Scan for the cell matching the given text and deliver its (X, Y) coordinate at center. 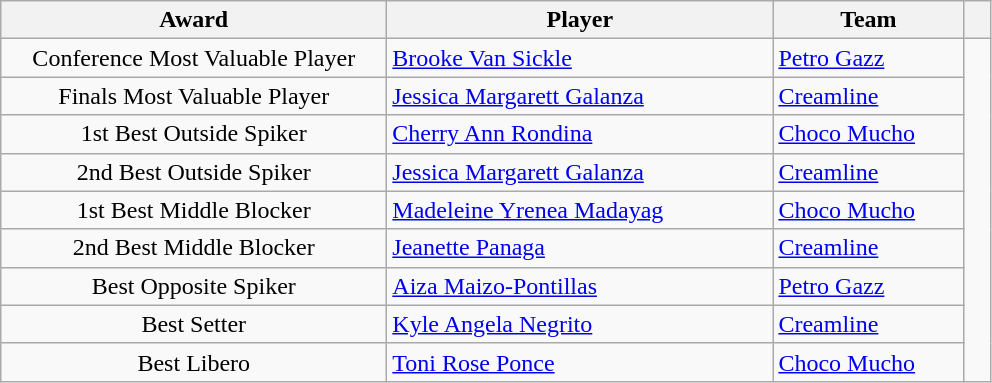
Jeanette Panaga (580, 248)
Player (580, 20)
1st Best Middle Blocker (194, 210)
Best Opposite Spiker (194, 286)
Toni Rose Ponce (580, 362)
Team (868, 20)
Award (194, 20)
Kyle Angela Negrito (580, 324)
1st Best Outside Spiker (194, 134)
Madeleine Yrenea Madayag (580, 210)
Cherry Ann Rondina (580, 134)
Finals Most Valuable Player (194, 96)
2nd Best Middle Blocker (194, 248)
Best Libero (194, 362)
Aiza Maizo-Pontillas (580, 286)
Best Setter (194, 324)
Conference Most Valuable Player (194, 58)
2nd Best Outside Spiker (194, 172)
Brooke Van Sickle (580, 58)
